Capture the cell that displays the provided text and extract its [X, Y] central coordinate. 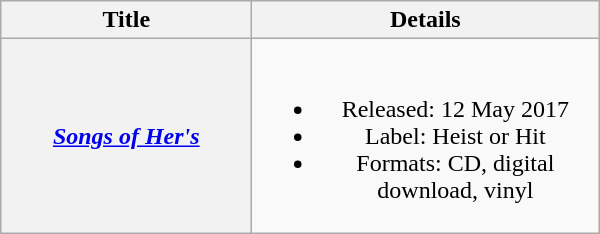
Details [426, 20]
Released: 12 May 2017Label: Heist or HitFormats: CD, digital download, vinyl [426, 136]
Title [126, 20]
Songs of Her's [126, 136]
